Scan for the cell matching the given text and deliver its (X, Y) coordinate at center. 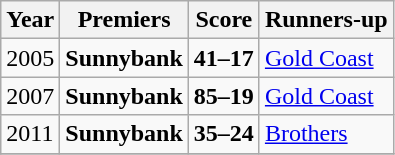
Brothers (326, 134)
Runners-up (326, 20)
41–17 (224, 58)
2005 (30, 58)
2007 (30, 96)
Score (224, 20)
Premiers (124, 20)
85–19 (224, 96)
2011 (30, 134)
35–24 (224, 134)
Year (30, 20)
